Output the (X, Y) coordinate of the center of the cell containing the given text.  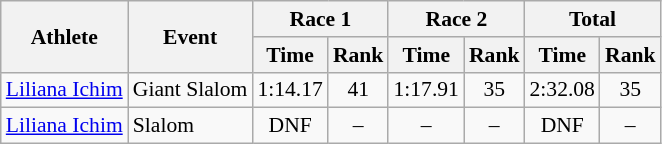
Race 2 (456, 19)
Race 1 (320, 19)
Slalom (190, 126)
1:17.91 (426, 90)
1:14.17 (290, 90)
2:32.08 (562, 90)
Event (190, 36)
41 (358, 90)
Athlete (64, 36)
Giant Slalom (190, 90)
Total (592, 19)
